From the cell containing the given text, extract its center point as [X, Y] coordinate. 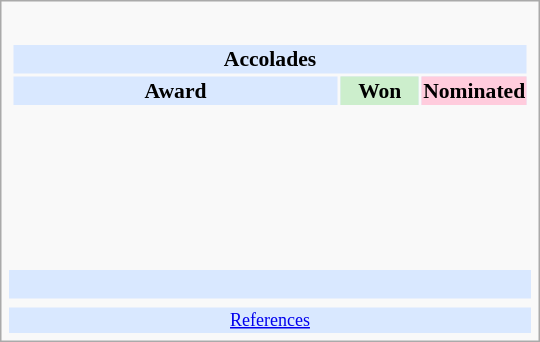
Accolades [270, 59]
References [270, 320]
Accolades Award Won Nominated [270, 141]
Nominated [474, 90]
Won [380, 90]
Award [175, 90]
